For the text-containing cell, return its midpoint in (X, Y) coordinate format. 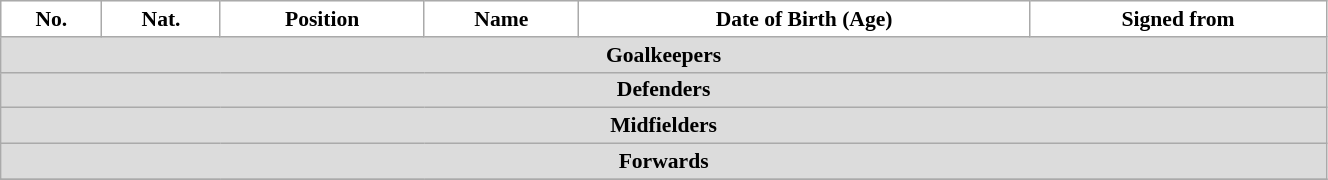
Forwards (664, 162)
Position (322, 19)
Name (502, 19)
Goalkeepers (664, 55)
No. (52, 19)
Defenders (664, 90)
Nat. (161, 19)
Signed from (1178, 19)
Midfielders (664, 126)
Date of Birth (Age) (804, 19)
